Extract the [x, y] coordinate from the center of the cell holding the provided text.  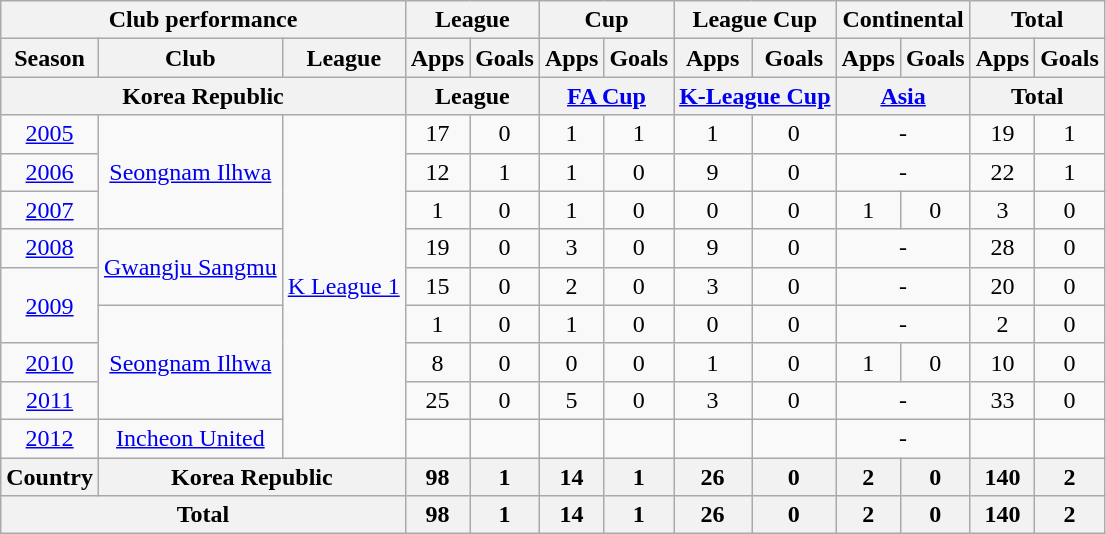
League Cup [755, 20]
Asia [903, 96]
12 [437, 172]
Incheon United [190, 438]
20 [1002, 286]
17 [437, 134]
Club performance [203, 20]
2006 [50, 172]
Country [50, 477]
2008 [50, 248]
22 [1002, 172]
2011 [50, 400]
25 [437, 400]
FA Cup [606, 96]
K-League Cup [755, 96]
5 [571, 400]
Season [50, 58]
10 [1002, 362]
8 [437, 362]
Continental [903, 20]
2009 [50, 305]
2007 [50, 210]
Club [190, 58]
2010 [50, 362]
28 [1002, 248]
2005 [50, 134]
2012 [50, 438]
Cup [606, 20]
Gwangju Sangmu [190, 267]
15 [437, 286]
33 [1002, 400]
K League 1 [344, 286]
